Determine the [X, Y] coordinate at the center of the cell enclosing the given text.  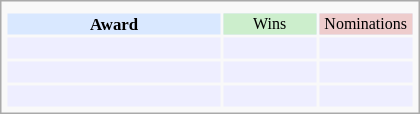
Award [114, 24]
Wins [270, 24]
Nominations [366, 24]
